Identify which cell holds the provided text, then report its [X, Y] central coordinate. 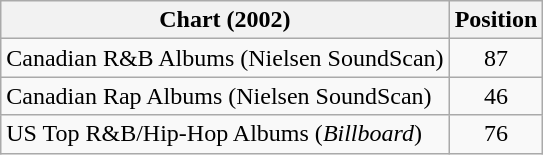
Canadian R&B Albums (Nielsen SoundScan) [225, 58]
Position [496, 20]
87 [496, 58]
76 [496, 134]
Chart (2002) [225, 20]
46 [496, 96]
US Top R&B/Hip-Hop Albums (Billboard) [225, 134]
Canadian Rap Albums (Nielsen SoundScan) [225, 96]
